Provide the [X, Y] coordinate of the cell's center where the given text is located.  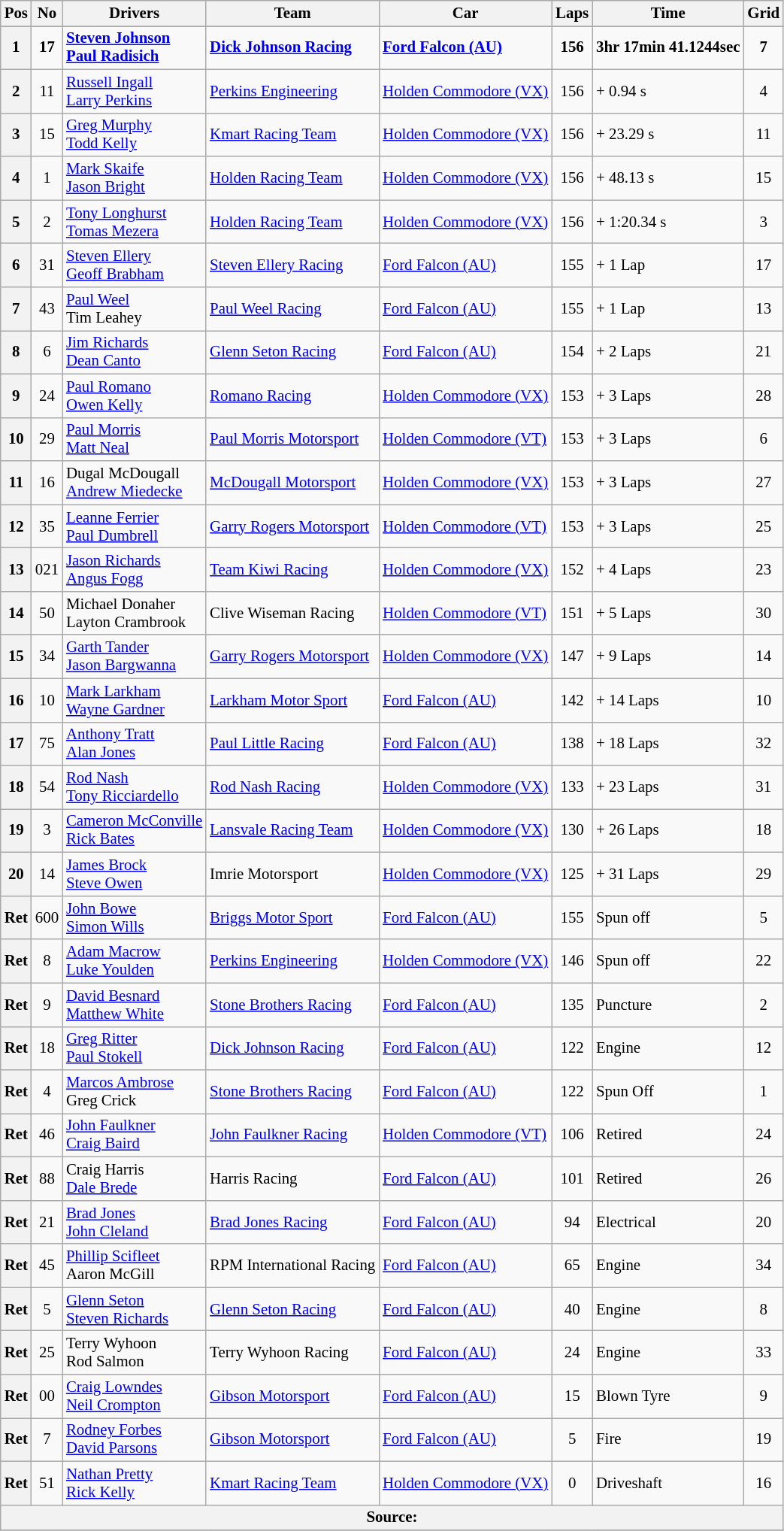
Time [667, 14]
152 [572, 570]
+ 23 Laps [667, 787]
+ 0.94 s [667, 91]
Phillip Scifleet Aaron McGill [134, 1266]
46 [47, 1135]
94 [572, 1222]
32 [764, 744]
Tony Longhurst Tomas Mezera [134, 222]
+ 18 Laps [667, 744]
Russell Ingall Larry Perkins [134, 91]
Driveshaft [667, 1483]
David Besnard Matthew White [134, 1005]
Team [292, 14]
Michael Donaher Layton Crambrook [134, 613]
Jason Richards Angus Fogg [134, 570]
Source: [392, 1517]
Paul Weel Tim Leahey [134, 309]
135 [572, 1005]
Mark Skaife Jason Bright [134, 178]
88 [47, 1178]
Larkham Motor Sport [292, 700]
Adam Macrow Luke Youlden [134, 961]
Briggs Motor Sport [292, 917]
51 [47, 1483]
146 [572, 961]
50 [47, 613]
65 [572, 1266]
Greg Ritter Paul Stokell [134, 1048]
James Brock Steve Owen [134, 875]
106 [572, 1135]
Marcos Ambrose Greg Crick [134, 1092]
Car [465, 14]
No [47, 14]
Paul Morris Matt Neal [134, 439]
27 [764, 483]
Terry Wyhoon Racing [292, 1353]
Anthony Tratt Alan Jones [134, 744]
Rod Nash Tony Ricciardello [134, 787]
+ 4 Laps [667, 570]
154 [572, 352]
+ 2 Laps [667, 352]
Paul Morris Motorsport [292, 439]
Craig Lowndes Neil Crompton [134, 1396]
Pos [17, 14]
Mark Larkham Wayne Gardner [134, 700]
0 [572, 1483]
101 [572, 1178]
Brad Jones John Cleland [134, 1222]
28 [764, 396]
26 [764, 1178]
Glenn Seton Steven Richards [134, 1309]
Nathan Pretty Rick Kelly [134, 1483]
Fire [667, 1440]
22 [764, 961]
45 [47, 1266]
+ 23.29 s [667, 135]
43 [47, 309]
40 [572, 1309]
Clive Wiseman Racing [292, 613]
Steven Johnson Paul Radisich [134, 47]
John Faulkner Racing [292, 1135]
35 [47, 526]
+ 48.13 s [667, 178]
Electrical [667, 1222]
Greg Murphy Todd Kelly [134, 135]
Dugal McDougall Andrew Miedecke [134, 483]
Steven Ellery Racing [292, 265]
Lansvale Racing Team [292, 831]
Paul Romano Owen Kelly [134, 396]
Spun Off [667, 1092]
Drivers [134, 14]
Team Kiwi Racing [292, 570]
Romano Racing [292, 396]
Leanne Ferrier Paul Dumbrell [134, 526]
Rod Nash Racing [292, 787]
Imrie Motorsport [292, 875]
John Bowe Simon Wills [134, 917]
RPM International Racing [292, 1266]
Harris Racing [292, 1178]
+ 31 Laps [667, 875]
Craig Harris Dale Brede [134, 1178]
+ 9 Laps [667, 656]
+ 1:20.34 s [667, 222]
+ 26 Laps [667, 831]
33 [764, 1353]
142 [572, 700]
00 [47, 1396]
Garth Tander Jason Bargwanna [134, 656]
151 [572, 613]
Paul Weel Racing [292, 309]
McDougall Motorsport [292, 483]
Steven Ellery Geoff Brabham [134, 265]
Cameron McConville Rick Bates [134, 831]
Jim Richards Dean Canto [134, 352]
130 [572, 831]
125 [572, 875]
23 [764, 570]
021 [47, 570]
Blown Tyre [667, 1396]
Puncture [667, 1005]
Laps [572, 14]
54 [47, 787]
30 [764, 613]
Brad Jones Racing [292, 1222]
75 [47, 744]
138 [572, 744]
147 [572, 656]
3hr 17min 41.1244sec [667, 47]
Rodney Forbes David Parsons [134, 1440]
+ 14 Laps [667, 700]
John Faulkner Craig Baird [134, 1135]
133 [572, 787]
Paul Little Racing [292, 744]
+ 5 Laps [667, 613]
Grid [764, 14]
Terry Wyhoon Rod Salmon [134, 1353]
600 [47, 917]
